Return the (X, Y) coordinate for the center point of the cell that contains the specified text.  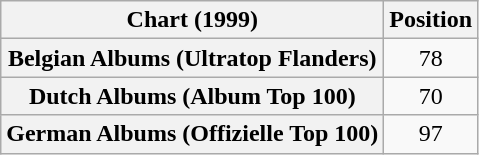
78 (431, 58)
Dutch Albums (Album Top 100) (192, 96)
Belgian Albums (Ultratop Flanders) (192, 58)
German Albums (Offizielle Top 100) (192, 134)
97 (431, 134)
Position (431, 20)
70 (431, 96)
Chart (1999) (192, 20)
